Provide the (X, Y) coordinate of the cell's center where the given text is located.  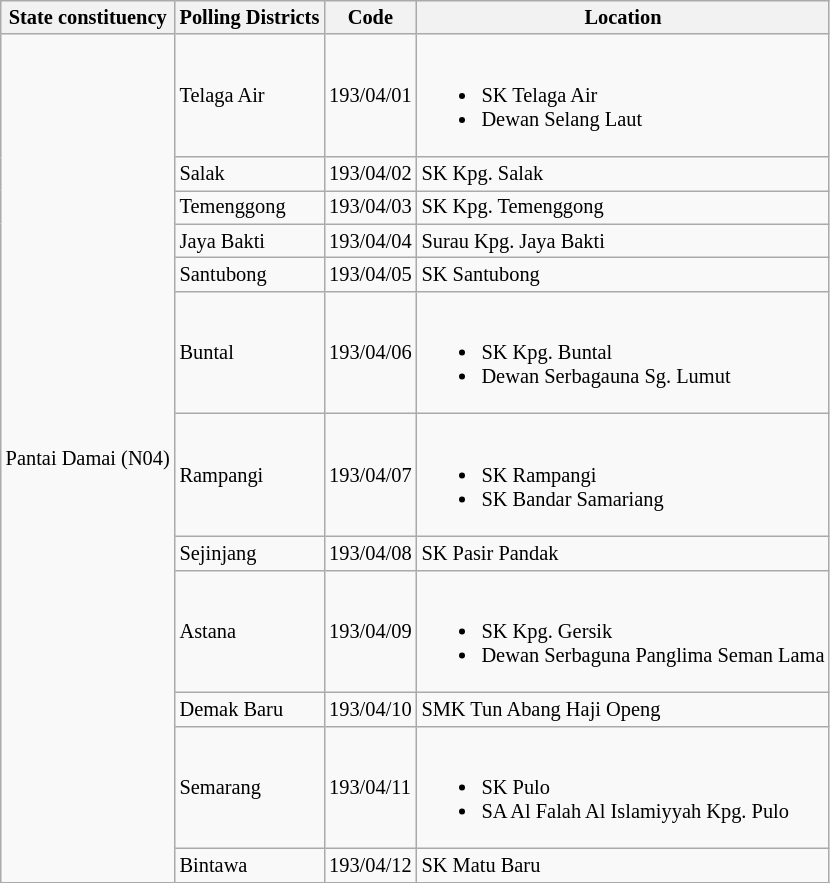
193/04/08 (370, 553)
SK Pasir Pandak (624, 553)
Polling Districts (250, 17)
Bintawa (250, 865)
SK Matu Baru (624, 865)
193/04/05 (370, 274)
Santubong (250, 274)
SK PuloSA Al Falah Al Islamiyyah Kpg. Pulo (624, 787)
Temenggong (250, 207)
Sejinjang (250, 553)
Rampangi (250, 475)
Demak Baru (250, 709)
Salak (250, 173)
193/04/01 (370, 95)
193/04/11 (370, 787)
SK Santubong (624, 274)
Jaya Bakti (250, 241)
193/04/02 (370, 173)
Astana (250, 631)
SK RampangiSK Bandar Samariang (624, 475)
193/04/04 (370, 241)
Semarang (250, 787)
Telaga Air (250, 95)
SK Kpg. Salak (624, 173)
SMK Tun Abang Haji Openg (624, 709)
193/04/10 (370, 709)
193/04/07 (370, 475)
SK Kpg. BuntalDewan Serbagauna Sg. Lumut (624, 352)
Pantai Damai (N04) (88, 458)
193/04/09 (370, 631)
193/04/03 (370, 207)
Surau Kpg. Jaya Bakti (624, 241)
SK Kpg. Temenggong (624, 207)
SK Telaga AirDewan Selang Laut (624, 95)
SK Kpg. GersikDewan Serbaguna Panglima Seman Lama (624, 631)
Location (624, 17)
193/04/12 (370, 865)
Code (370, 17)
193/04/06 (370, 352)
State constituency (88, 17)
Buntal (250, 352)
